Detect which cell encompasses the target text, then output its (x, y) center coordinate. 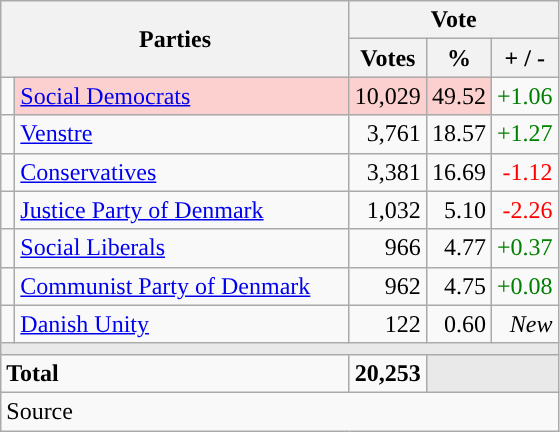
Source (280, 411)
5.10 (458, 210)
Venstre (182, 134)
Social Liberals (182, 248)
3,381 (388, 172)
18.57 (458, 134)
Conservatives (182, 172)
3,761 (388, 134)
16.69 (458, 172)
+1.06 (524, 96)
% (458, 58)
4.75 (458, 286)
Communist Party of Denmark (182, 286)
20,253 (388, 373)
Justice Party of Denmark (182, 210)
Total (176, 373)
New (524, 324)
Votes (388, 58)
1,032 (388, 210)
Danish Unity (182, 324)
-1.12 (524, 172)
-2.26 (524, 210)
+0.37 (524, 248)
Social Democrats (182, 96)
49.52 (458, 96)
Vote (454, 20)
+0.08 (524, 286)
10,029 (388, 96)
4.77 (458, 248)
122 (388, 324)
Parties (176, 39)
+1.27 (524, 134)
0.60 (458, 324)
+ / - (524, 58)
966 (388, 248)
962 (388, 286)
